Detect which cell encompasses the target text, then output its [X, Y] center coordinate. 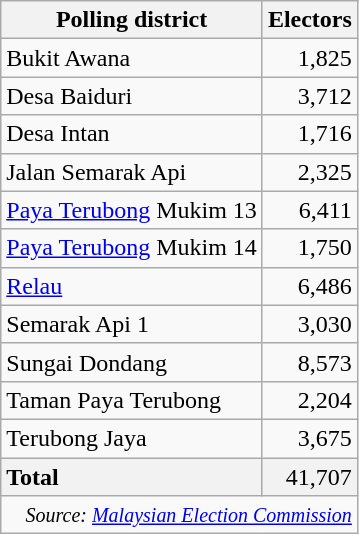
3,030 [310, 324]
1,750 [310, 248]
1,825 [310, 58]
3,675 [310, 438]
Relau [132, 286]
Paya Terubong Mukim 13 [132, 210]
Electors [310, 20]
6,486 [310, 286]
Source: Malaysian Election Commission [180, 515]
41,707 [310, 477]
Taman Paya Terubong [132, 400]
Total [132, 477]
2,325 [310, 172]
1,716 [310, 134]
Paya Terubong Mukim 14 [132, 248]
3,712 [310, 96]
6,411 [310, 210]
Terubong Jaya [132, 438]
Semarak Api 1 [132, 324]
Desa Baiduri [132, 96]
Desa Intan [132, 134]
Sungai Dondang [132, 362]
2,204 [310, 400]
Bukit Awana [132, 58]
Jalan Semarak Api [132, 172]
Polling district [132, 20]
8,573 [310, 362]
